Determine the [X, Y] coordinate at the center of the cell enclosing the given text.  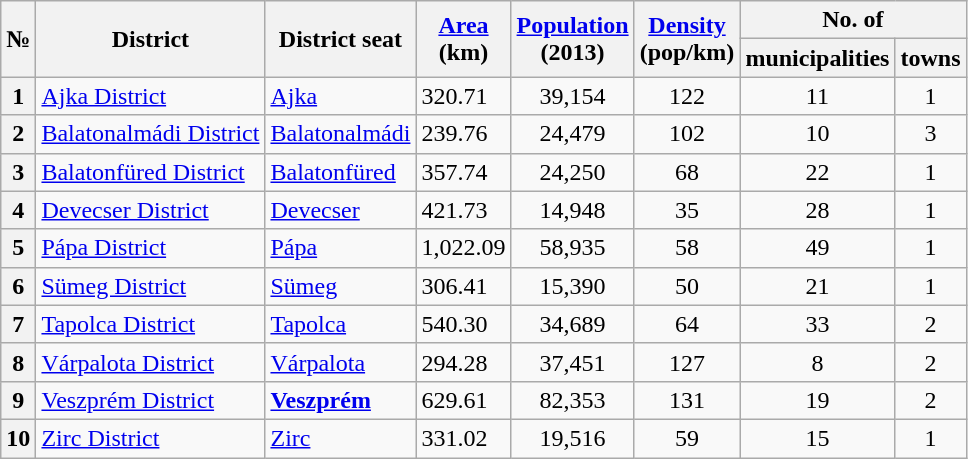
Ajka District [150, 96]
Várpalota [340, 362]
58 [687, 248]
33 [818, 324]
21 [818, 286]
19,516 [572, 438]
№ [18, 39]
Balatonalmádi District [150, 134]
37,451 [572, 362]
7 [18, 324]
58,935 [572, 248]
Várpalota District [150, 362]
15 [818, 438]
1,022.09 [464, 248]
540.30 [464, 324]
Area(km) [464, 39]
15,390 [572, 286]
294.28 [464, 362]
Zirc District [150, 438]
102 [687, 134]
Pápa [340, 248]
towns [930, 58]
5 [18, 248]
629.61 [464, 400]
127 [687, 362]
Balatonalmádi [340, 134]
6 [18, 286]
Population(2013) [572, 39]
Veszprém District [150, 400]
Devecser District [150, 210]
District seat [340, 39]
39,154 [572, 96]
Pápa District [150, 248]
59 [687, 438]
50 [687, 286]
320.71 [464, 96]
Sümeg District [150, 286]
239.76 [464, 134]
24,479 [572, 134]
82,353 [572, 400]
421.73 [464, 210]
131 [687, 400]
28 [818, 210]
24,250 [572, 172]
357.74 [464, 172]
Tapolca District [150, 324]
No. of [853, 20]
4 [18, 210]
19 [818, 400]
Sümeg [340, 286]
Zirc [340, 438]
68 [687, 172]
Tapolca [340, 324]
11 [818, 96]
Devecser [340, 210]
331.02 [464, 438]
Balatonfüred [340, 172]
64 [687, 324]
Balatonfüred District [150, 172]
34,689 [572, 324]
Veszprém [340, 400]
35 [687, 210]
District [150, 39]
22 [818, 172]
122 [687, 96]
Ajka [340, 96]
municipalities [818, 58]
Density(pop/km) [687, 39]
306.41 [464, 286]
14,948 [572, 210]
9 [18, 400]
49 [818, 248]
